Capture the cell that displays the provided text and extract its (x, y) central coordinate. 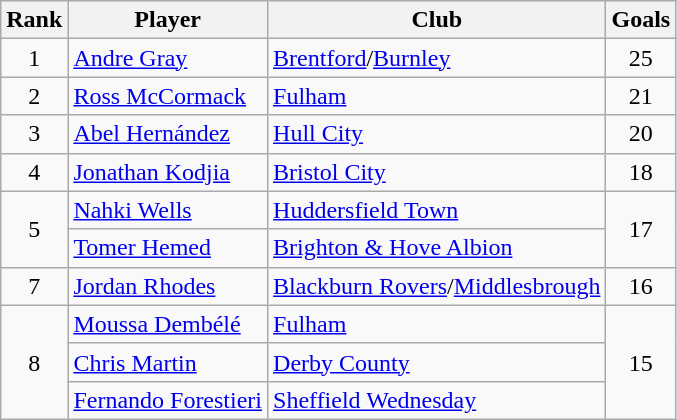
2 (34, 96)
Player (168, 20)
Andre Gray (168, 58)
8 (34, 362)
Jordan Rhodes (168, 286)
25 (641, 58)
5 (34, 229)
7 (34, 286)
18 (641, 172)
Sheffield Wednesday (437, 400)
Nahki Wells (168, 210)
15 (641, 362)
16 (641, 286)
Blackburn Rovers/Middlesbrough (437, 286)
20 (641, 134)
Goals (641, 20)
3 (34, 134)
17 (641, 229)
Moussa Dembélé (168, 324)
Jonathan Kodjia (168, 172)
Brentford/Burnley (437, 58)
Derby County (437, 362)
Brighton & Hove Albion (437, 248)
21 (641, 96)
Tomer Hemed (168, 248)
4 (34, 172)
Rank (34, 20)
1 (34, 58)
Hull City (437, 134)
Chris Martin (168, 362)
Ross McCormack (168, 96)
Abel Hernández (168, 134)
Bristol City (437, 172)
Huddersfield Town (437, 210)
Club (437, 20)
Fernando Forestieri (168, 400)
